Output the [X, Y] coordinate of the center of the cell containing the given text.  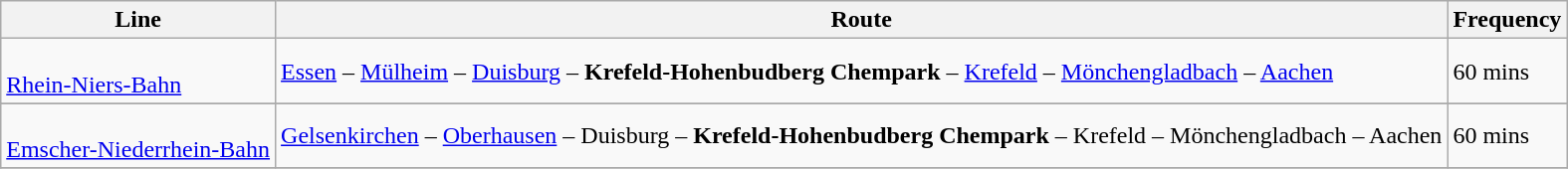
Frequency [1507, 20]
Rhein-Niers-Bahn [138, 72]
Route [862, 20]
Gelsenkirchen – Oberhausen – Duisburg – Krefeld-Hohenbudberg Chempark – Krefeld – Mönchengladbach – Aachen [862, 135]
Essen – Mülheim – Duisburg – Krefeld-Hohenbudberg Chempark – Krefeld – Mönchengladbach – Aachen [862, 72]
Line [138, 20]
Emscher-Niederrhein-Bahn [138, 135]
